Detect which cell encompasses the target text, then output its (x, y) center coordinate. 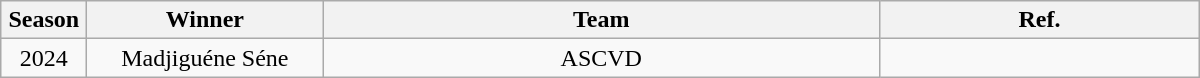
2024 (44, 58)
Ref. (1040, 20)
Madjiguéne Séne (205, 58)
Winner (205, 20)
Season (44, 20)
Team (602, 20)
ASCVD (602, 58)
